Search for the cell housing the specified text and yield its [X, Y] center coordinate. 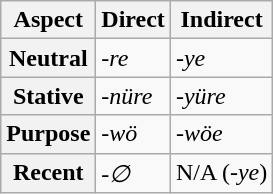
Indirect [221, 20]
Purpose [48, 134]
Stative [48, 96]
Recent [48, 173]
-wöe [221, 134]
-re [134, 58]
-ye [221, 58]
Neutral [48, 58]
N/A (-ye) [221, 173]
Direct [134, 20]
-∅ [134, 173]
-yüre [221, 96]
-nüre [134, 96]
-wö [134, 134]
Aspect [48, 20]
